Locate the cell with the specified text and output its [x, y] center coordinate. 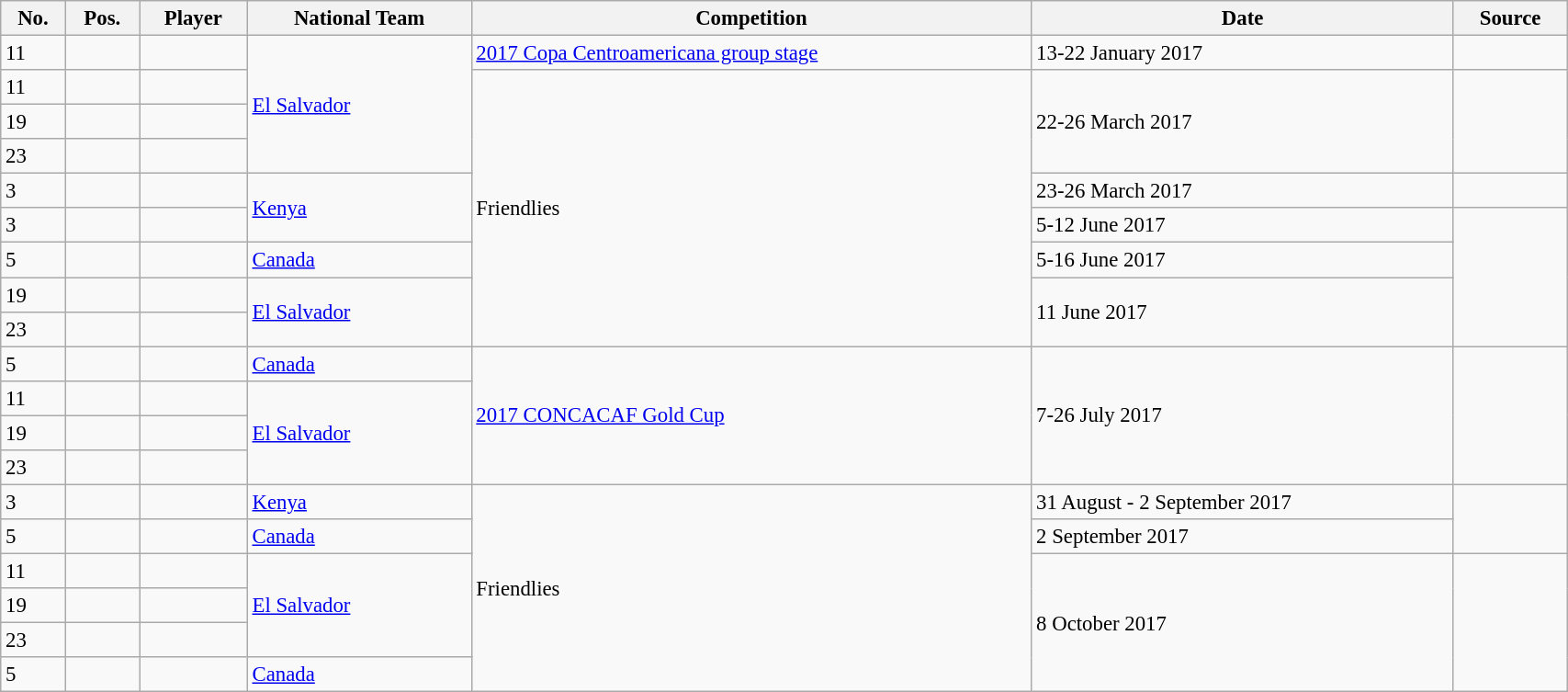
23-26 March 2017 [1243, 191]
Competition [751, 18]
2017 CONCACAF Gold Cup [751, 415]
5-16 June 2017 [1243, 260]
National Team [359, 18]
Pos. [102, 18]
13-22 January 2017 [1243, 53]
5-12 June 2017 [1243, 225]
Player [194, 18]
No. [33, 18]
31 August - 2 September 2017 [1243, 502]
11 June 2017 [1243, 312]
2 September 2017 [1243, 537]
8 October 2017 [1243, 622]
7-26 July 2017 [1243, 415]
22-26 March 2017 [1243, 121]
Date [1243, 18]
Source [1510, 18]
2017 Copa Centroamericana group stage [751, 53]
